Output the (x, y) coordinate of the center of the cell containing the given text.  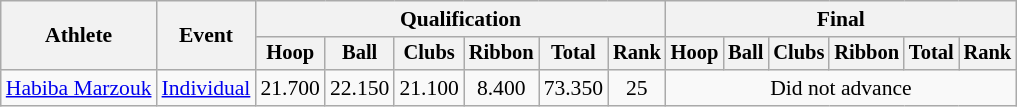
73.350 (574, 88)
21.700 (290, 88)
Habiba Marzouk (79, 88)
Individual (206, 88)
Did not advance (841, 88)
Athlete (79, 36)
25 (637, 88)
Qualification (460, 19)
21.100 (428, 88)
Event (206, 36)
8.400 (502, 88)
22.150 (360, 88)
Final (841, 19)
